Determine the [X, Y] coordinate at the center of the cell enclosing the given text.  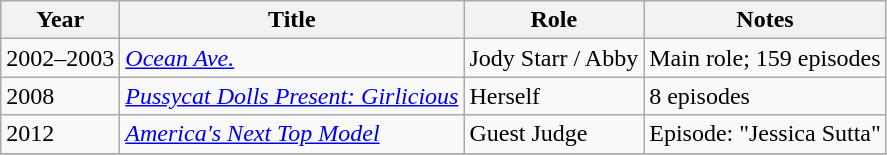
Main role; 159 episodes [766, 58]
8 episodes [766, 96]
Role [554, 20]
Pussycat Dolls Present: Girlicious [292, 96]
America's Next Top Model [292, 134]
2012 [60, 134]
Title [292, 20]
Ocean Ave. [292, 58]
2008 [60, 96]
Year [60, 20]
Guest Judge [554, 134]
Jody Starr / Abby [554, 58]
Notes [766, 20]
Episode: "Jessica Sutta" [766, 134]
2002–2003 [60, 58]
Herself [554, 96]
